Pinpoint the cell where the given text exists, returning its [X, Y] midpoint coordinate. 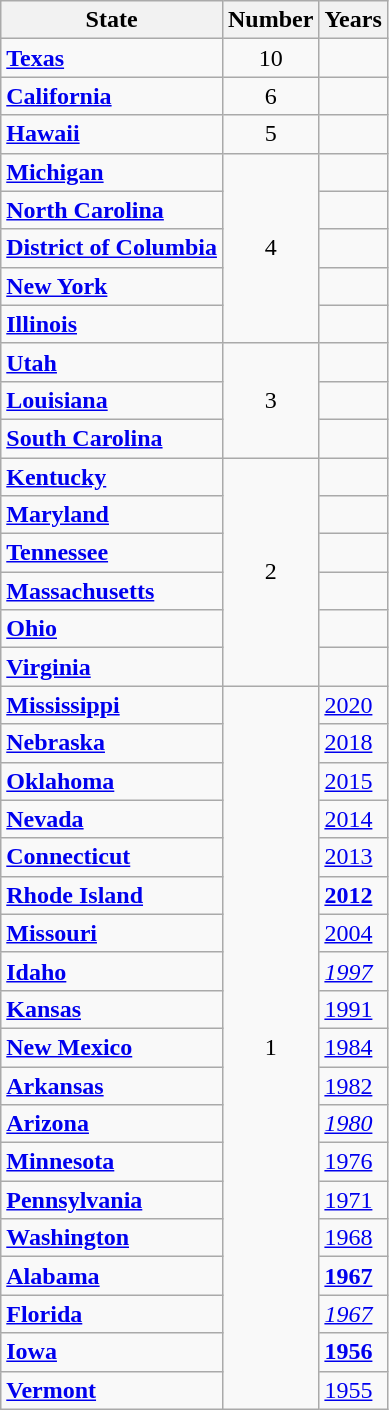
Michigan [112, 172]
Maryland [112, 515]
Tennessee [112, 553]
Kansas [112, 1009]
Virginia [112, 667]
6 [270, 96]
1971 [353, 1200]
North Carolina [112, 210]
Connecticut [112, 857]
Arizona [112, 1124]
1955 [353, 1390]
1956 [353, 1352]
New York [112, 286]
Arkansas [112, 1085]
2018 [353, 743]
District of Columbia [112, 248]
2004 [353, 933]
Missouri [112, 933]
1980 [353, 1124]
California [112, 96]
South Carolina [112, 438]
2020 [353, 705]
Alabama [112, 1276]
New Mexico [112, 1047]
1976 [353, 1162]
Ohio [112, 629]
Washington [112, 1238]
3 [270, 400]
2015 [353, 781]
Utah [112, 362]
5 [270, 134]
Nevada [112, 819]
Oklahoma [112, 781]
1982 [353, 1085]
Mississippi [112, 705]
1 [270, 1048]
Minnesota [112, 1162]
Pennsylvania [112, 1200]
Rhode Island [112, 895]
4 [270, 248]
1991 [353, 1009]
Number [270, 20]
2013 [353, 857]
Texas [112, 58]
Louisiana [112, 400]
1997 [353, 971]
Years [353, 20]
10 [270, 58]
1984 [353, 1047]
Florida [112, 1314]
State [112, 20]
2012 [353, 895]
Hawaii [112, 134]
Massachusetts [112, 591]
Vermont [112, 1390]
2 [270, 572]
Nebraska [112, 743]
Kentucky [112, 477]
Iowa [112, 1352]
1968 [353, 1238]
Idaho [112, 971]
2014 [353, 819]
Illinois [112, 324]
